Provide the (X, Y) coordinate of the cell's center where the given text is located.  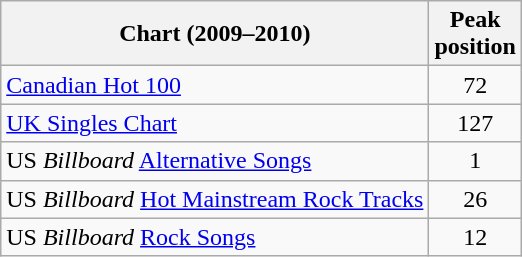
Canadian Hot 100 (215, 85)
72 (475, 85)
1 (475, 161)
Chart (2009–2010) (215, 34)
UK Singles Chart (215, 123)
US Billboard Alternative Songs (215, 161)
US Billboard Rock Songs (215, 237)
127 (475, 123)
12 (475, 237)
US Billboard Hot Mainstream Rock Tracks (215, 199)
Peakposition (475, 34)
26 (475, 199)
